Locate the cell with the specified text and output its (X, Y) center coordinate. 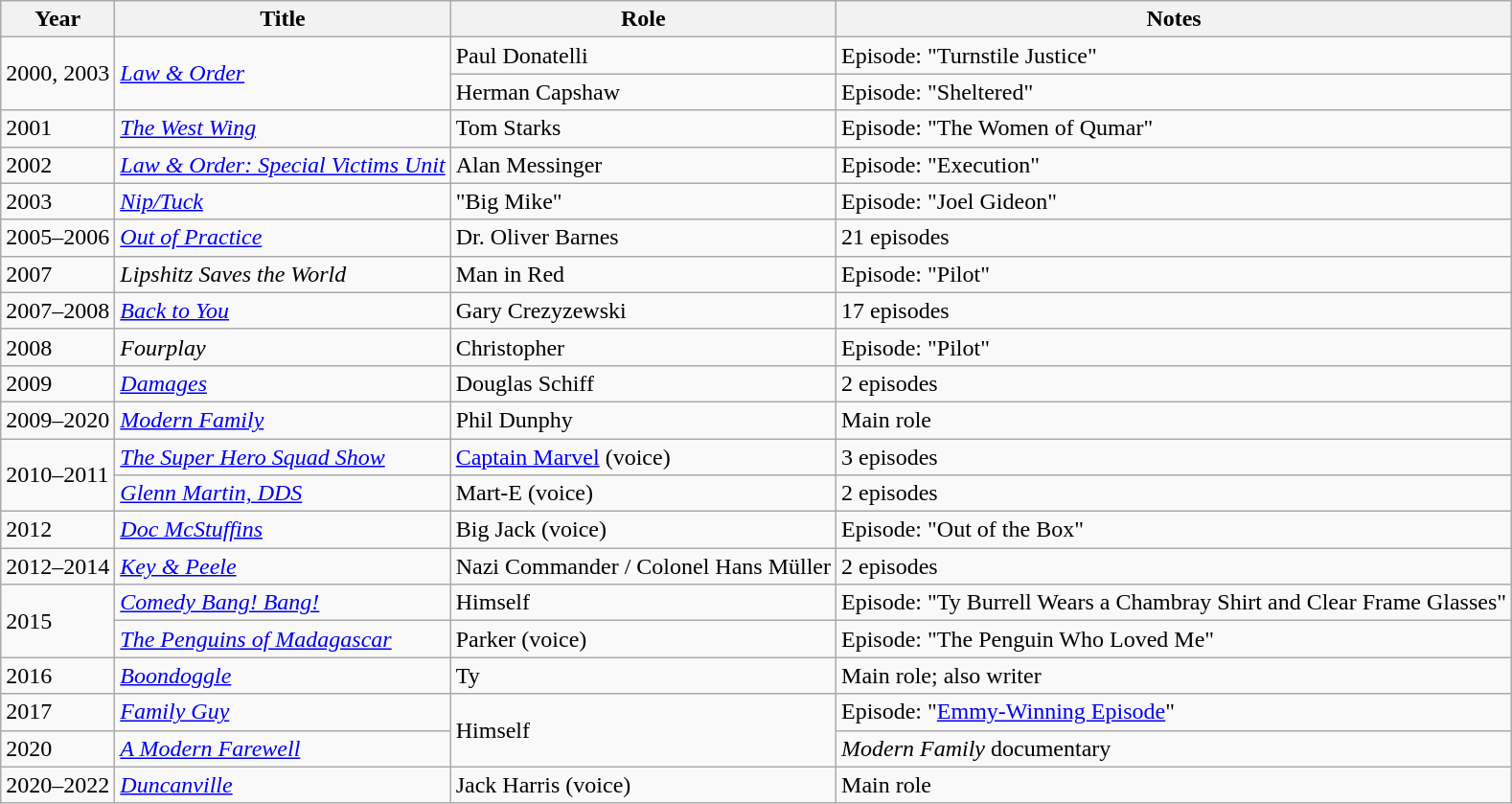
Captain Marvel (voice) (643, 457)
The Penguins of Madagascar (283, 639)
2009–2020 (57, 420)
Big Jack (voice) (643, 530)
Modern Family documentary (1175, 748)
Herman Capshaw (643, 92)
Episode: "Out of the Box" (1175, 530)
Mart-E (voice) (643, 494)
Christopher (643, 347)
Episode: "Joel Gideon" (1175, 201)
Jack Harris (voice) (643, 785)
Tom Starks (643, 128)
Modern Family (283, 420)
Fourplay (283, 347)
Law & Order: Special Victims Unit (283, 165)
17 episodes (1175, 310)
Episode: "Turnstile Justice" (1175, 56)
Man in Red (643, 274)
Notes (1175, 19)
Ty (643, 676)
Family Guy (283, 712)
Year (57, 19)
Episode: "The Women of Qumar" (1175, 128)
Glenn Martin, DDS (283, 494)
Dr. Oliver Barnes (643, 238)
2008 (57, 347)
Lipshitz Saves the World (283, 274)
Main role; also writer (1175, 676)
Nip/Tuck (283, 201)
The Super Hero Squad Show (283, 457)
2016 (57, 676)
Episode: "Ty Burrell Wears a Chambray Shirt and Clear Frame Glasses" (1175, 603)
Doc McStuffins (283, 530)
2012–2014 (57, 566)
3 episodes (1175, 457)
2017 (57, 712)
Paul Donatelli (643, 56)
2009 (57, 383)
2007 (57, 274)
Title (283, 19)
2007–2008 (57, 310)
2002 (57, 165)
Out of Practice (283, 238)
Back to You (283, 310)
2005–2006 (57, 238)
Comedy Bang! Bang! (283, 603)
Damages (283, 383)
2003 (57, 201)
Episode: "Execution" (1175, 165)
Episode: "Emmy-Winning Episode" (1175, 712)
Boondoggle (283, 676)
Nazi Commander / Colonel Hans Müller (643, 566)
A Modern Farewell (283, 748)
Key & Peele (283, 566)
Episode: "Sheltered" (1175, 92)
2010–2011 (57, 475)
Douglas Schiff (643, 383)
Gary Crezyzewski (643, 310)
Law & Order (283, 74)
2015 (57, 621)
2001 (57, 128)
The West Wing (283, 128)
21 episodes (1175, 238)
Parker (voice) (643, 639)
Duncanville (283, 785)
2020 (57, 748)
Role (643, 19)
2012 (57, 530)
"Big Mike" (643, 201)
2000, 2003 (57, 74)
2020–2022 (57, 785)
Phil Dunphy (643, 420)
Alan Messinger (643, 165)
Episode: "The Penguin Who Loved Me" (1175, 639)
